Scan for the cell matching the given text and deliver its [X, Y] coordinate at center. 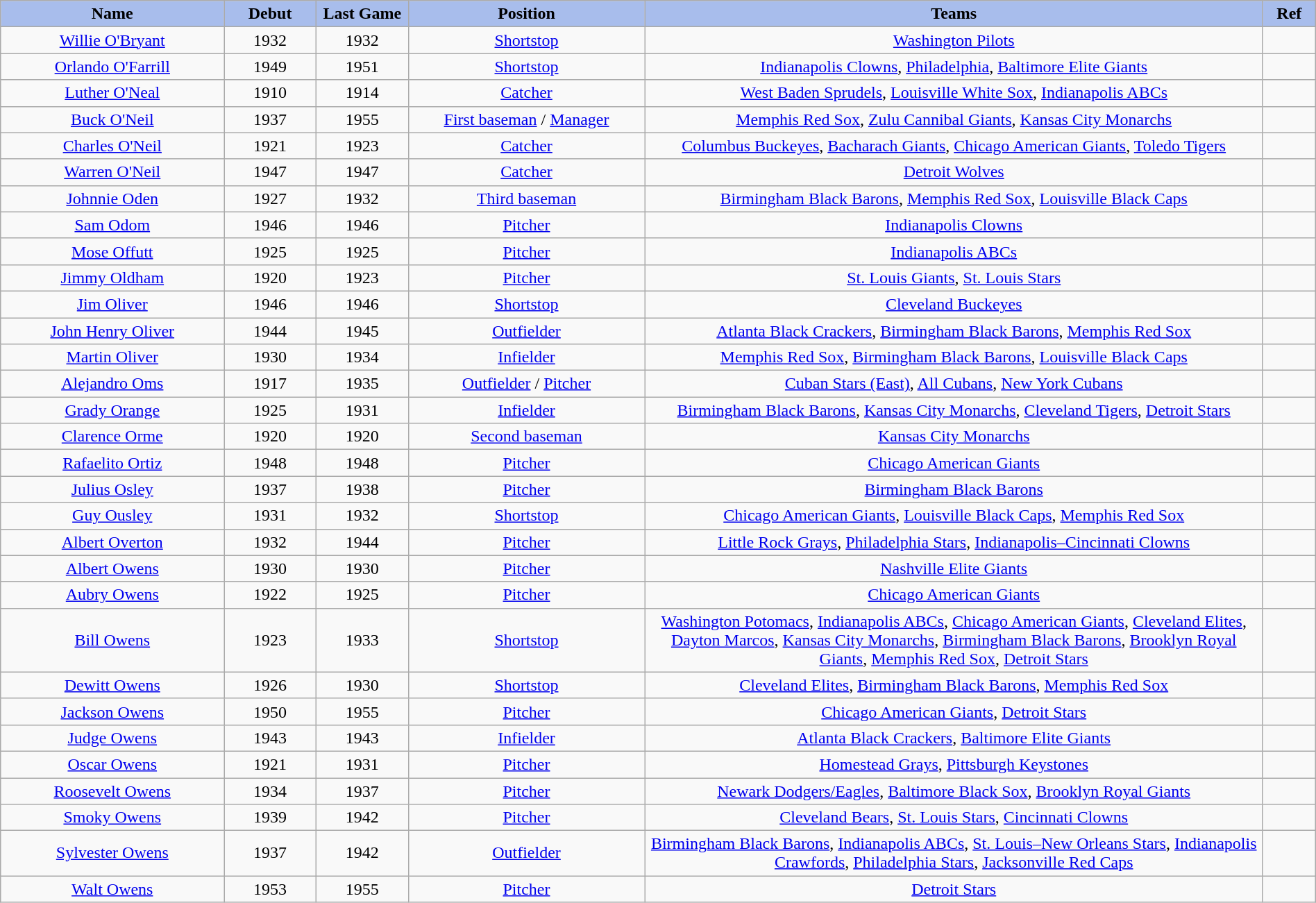
Rafaelito Ortiz [112, 463]
Detroit Stars [954, 889]
Debut [271, 14]
First baseman / Manager [526, 119]
Alejandro Oms [112, 384]
Birmingham Black Barons [954, 489]
1927 [271, 199]
West Baden Sprudels, Louisville White Sox, Indianapolis ABCs [954, 93]
Ref [1289, 14]
Birmingham Black Barons, Memphis Red Sox, Louisville Black Caps [954, 199]
St. Louis Giants, St. Louis Stars [954, 278]
Little Rock Grays, Philadelphia Stars, Indianapolis–Cincinnati Clowns [954, 542]
Third baseman [526, 199]
Washington Pilots [954, 40]
Indianapolis Clowns [954, 225]
Judge Owens [112, 738]
1910 [271, 93]
Luther O'Neal [112, 93]
Cuban Stars (East), All Cubans, New York Cubans [954, 384]
1914 [362, 93]
Orlando O'Farrill [112, 67]
Willie O'Bryant [112, 40]
Nashville Elite Giants [954, 568]
Birmingham Black Barons, Kansas City Monarchs, Cleveland Tigers, Detroit Stars [954, 410]
1953 [271, 889]
Roosevelt Owens [112, 791]
1939 [271, 818]
Newark Dodgers/Eagles, Baltimore Black Sox, Brooklyn Royal Giants [954, 791]
Homestead Grays, Pittsburgh Keystones [954, 764]
Albert Overton [112, 542]
Martin Oliver [112, 357]
Teams [954, 14]
Cleveland Bears, St. Louis Stars, Cincinnati Clowns [954, 818]
Guy Ousley [112, 516]
Clarence Orme [112, 437]
1922 [271, 595]
Grady Orange [112, 410]
Chicago American Giants, Louisville Black Caps, Memphis Red Sox [954, 516]
Indianapolis ABCs [954, 251]
Aubry Owens [112, 595]
John Henry Oliver [112, 331]
Dewitt Owens [112, 685]
Cleveland Elites, Birmingham Black Barons, Memphis Red Sox [954, 685]
Position [526, 14]
Mose Offutt [112, 251]
Kansas City Monarchs [954, 437]
1950 [271, 711]
Second baseman [526, 437]
Atlanta Black Crackers, Birmingham Black Barons, Memphis Red Sox [954, 331]
Warren O'Neil [112, 172]
1951 [362, 67]
Smoky Owens [112, 818]
Walt Owens [112, 889]
Last Game [362, 14]
Outfielder / Pitcher [526, 384]
Oscar Owens [112, 764]
Johnnie Oden [112, 199]
1933 [362, 640]
Columbus Buckeyes, Bacharach Giants, Chicago American Giants, Toledo Tigers [954, 146]
Memphis Red Sox, Birmingham Black Barons, Louisville Black Caps [954, 357]
Indianapolis Clowns, Philadelphia, Baltimore Elite Giants [954, 67]
1917 [271, 384]
Jackson Owens [112, 711]
1945 [362, 331]
Albert Owens [112, 568]
Jimmy Oldham [112, 278]
Julius Osley [112, 489]
Sam Odom [112, 225]
1926 [271, 685]
Sylvester Owens [112, 854]
Name [112, 14]
Jim Oliver [112, 304]
Charles O'Neil [112, 146]
Birmingham Black Barons, Indianapolis ABCs, St. Louis–New Orleans Stars, Indianapolis Crawfords, Philadelphia Stars, Jacksonville Red Caps [954, 854]
Cleveland Buckeyes [954, 304]
Detroit Wolves [954, 172]
1938 [362, 489]
1935 [362, 384]
Atlanta Black Crackers, Baltimore Elite Giants [954, 738]
Buck O'Neil [112, 119]
Memphis Red Sox, Zulu Cannibal Giants, Kansas City Monarchs [954, 119]
Bill Owens [112, 640]
Chicago American Giants, Detroit Stars [954, 711]
1949 [271, 67]
